Determine the (x, y) coordinate at the center of the cell enclosing the given text.  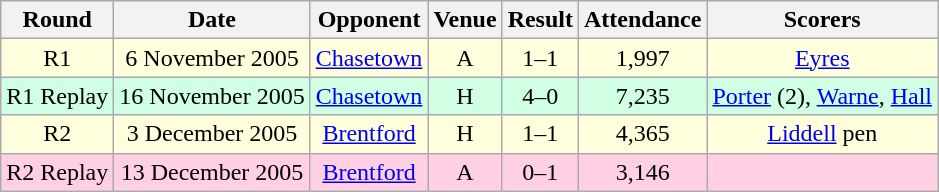
R1 Replay (58, 96)
Scorers (822, 20)
Attendance (643, 20)
Opponent (369, 20)
13 December 2005 (212, 172)
16 November 2005 (212, 96)
3 December 2005 (212, 134)
0–1 (540, 172)
R2 (58, 134)
Porter (2), Warne, Hall (822, 96)
Eyres (822, 58)
Result (540, 20)
6 November 2005 (212, 58)
Round (58, 20)
1,997 (643, 58)
3,146 (643, 172)
R2 Replay (58, 172)
Liddell pen (822, 134)
Date (212, 20)
4–0 (540, 96)
Venue (465, 20)
7,235 (643, 96)
R1 (58, 58)
4,365 (643, 134)
